Capture the cell that displays the provided text and extract its (X, Y) central coordinate. 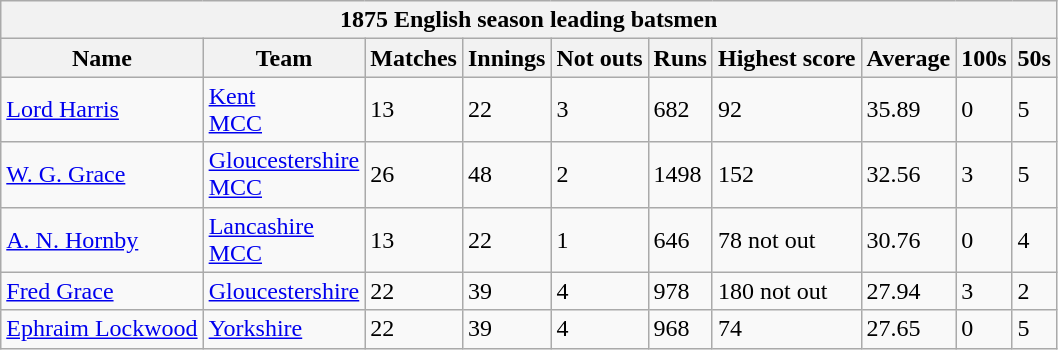
30.76 (908, 240)
Team (284, 58)
152 (786, 174)
Ephraim Lockwood (102, 329)
Not outs (600, 58)
78 not out (786, 240)
Average (908, 58)
Innings (506, 58)
27.65 (908, 329)
92 (786, 110)
26 (414, 174)
74 (786, 329)
Fred Grace (102, 291)
GloucestershireMCC (284, 174)
1498 (680, 174)
978 (680, 291)
A. N. Hornby (102, 240)
48 (506, 174)
Yorkshire (284, 329)
1875 English season leading batsmen (529, 20)
Name (102, 58)
Gloucestershire (284, 291)
180 not out (786, 291)
646 (680, 240)
LancashireMCC (284, 240)
Highest score (786, 58)
27.94 (908, 291)
KentMCC (284, 110)
100s (984, 58)
50s (1034, 58)
968 (680, 329)
35.89 (908, 110)
32.56 (908, 174)
Runs (680, 58)
W. G. Grace (102, 174)
Matches (414, 58)
682 (680, 110)
1 (600, 240)
Lord Harris (102, 110)
